Search for the cell housing the specified text and yield its (x, y) center coordinate. 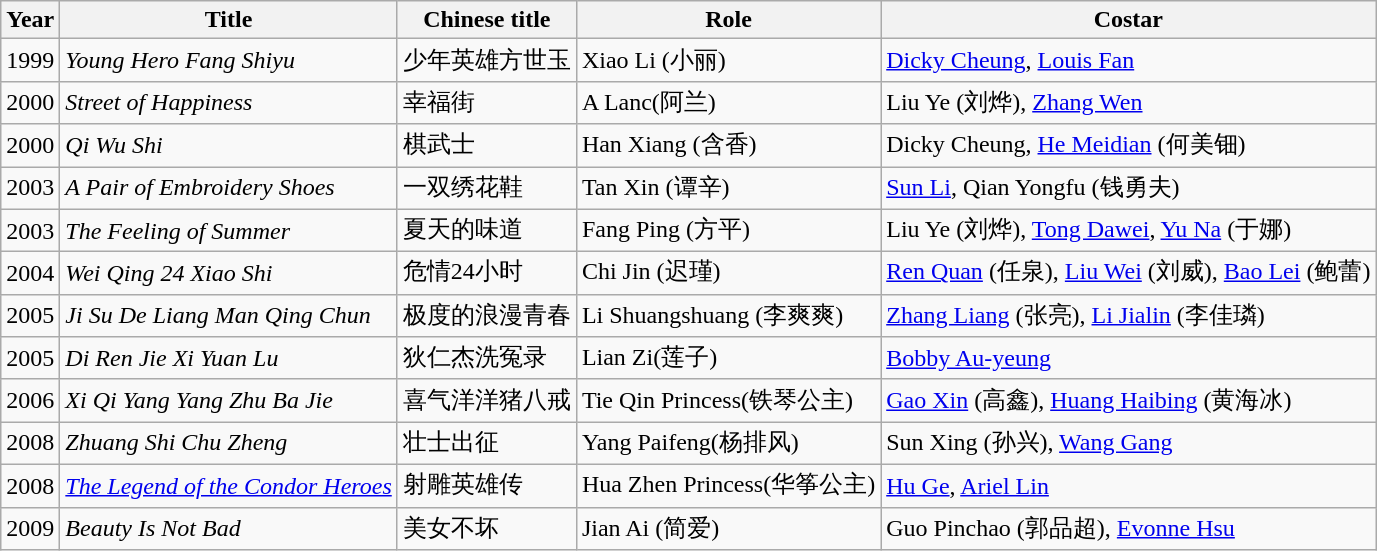
The Legend of the Condor Heroes (228, 486)
射雕英雄传 (486, 486)
Lian Zi(莲子) (728, 358)
2004 (30, 274)
Zhang Liang (张亮), Li Jialin (李佳璘) (1128, 316)
Young Hero Fang Shiyu (228, 60)
Hu Ge, Ariel Lin (1128, 486)
夏天的味道 (486, 230)
Title (228, 20)
棋武士 (486, 146)
喜气洋洋猪八戒 (486, 400)
Wei Qing 24 Xiao Shi (228, 274)
幸福街 (486, 102)
一双绣花鞋 (486, 188)
Role (728, 20)
Han Xiang (含香) (728, 146)
A Pair of Embroidery Shoes (228, 188)
危情24小时 (486, 274)
Li Shuangshuang (李爽爽) (728, 316)
Jian Ai (简爱) (728, 528)
1999 (30, 60)
壮士出征 (486, 444)
Tan Xin (谭辛) (728, 188)
Liu Ye (刘烨), Tong Dawei, Yu Na (于娜) (1128, 230)
Year (30, 20)
Tie Qin Princess(铁琴公主) (728, 400)
Street of Happiness (228, 102)
Zhuang Shi Chu Zheng (228, 444)
Chi Jin (迟瑾) (728, 274)
美女不坏 (486, 528)
Sun Xing (孙兴), Wang Gang (1128, 444)
Chinese title (486, 20)
Dicky Cheung, Louis Fan (1128, 60)
狄仁杰洗冤录 (486, 358)
Xiao Li (小丽) (728, 60)
Costar (1128, 20)
Fang Ping (方平) (728, 230)
Bobby Au-yeung (1128, 358)
Liu Ye (刘烨), Zhang Wen (1128, 102)
Ji Su De Liang Man Qing Chun (228, 316)
极度的浪漫青春 (486, 316)
Sun Li, Qian Yongfu (钱勇夫) (1128, 188)
A Lanc(阿兰) (728, 102)
Gao Xin (高鑫), Huang Haibing (黄海冰) (1128, 400)
Yang Paifeng(杨排风) (728, 444)
少年英雄方世玉 (486, 60)
The Feeling of Summer (228, 230)
Xi Qi Yang Yang Zhu Ba Jie (228, 400)
Ren Quan (任泉), Liu Wei (刘威), Bao Lei (鲍蕾) (1128, 274)
Guo Pinchao (郭品超), Evonne Hsu (1128, 528)
Di Ren Jie Xi Yuan Lu (228, 358)
Hua Zhen Princess(华筝公主) (728, 486)
Qi Wu Shi (228, 146)
Beauty Is Not Bad (228, 528)
2009 (30, 528)
2006 (30, 400)
Dicky Cheung, He Meidian (何美钿) (1128, 146)
